Identify which cell holds the provided text, then report its (x, y) central coordinate. 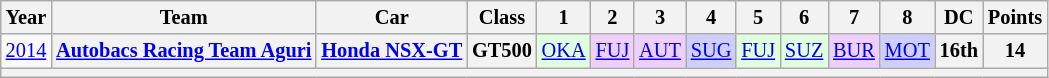
BUR (854, 51)
MOT (908, 51)
DC (959, 17)
2 (613, 17)
2014 (26, 51)
SUZ (804, 51)
AUT (660, 51)
Honda NSX-GT (392, 51)
SUG (711, 51)
5 (758, 17)
16th (959, 51)
Car (392, 17)
7 (854, 17)
Class (502, 17)
4 (711, 17)
14 (1015, 51)
GT500 (502, 51)
8 (908, 17)
6 (804, 17)
Year (26, 17)
3 (660, 17)
OKA (564, 51)
Team (184, 17)
Autobacs Racing Team Aguri (184, 51)
1 (564, 17)
Points (1015, 17)
